Capture the cell that displays the provided text and extract its [x, y] central coordinate. 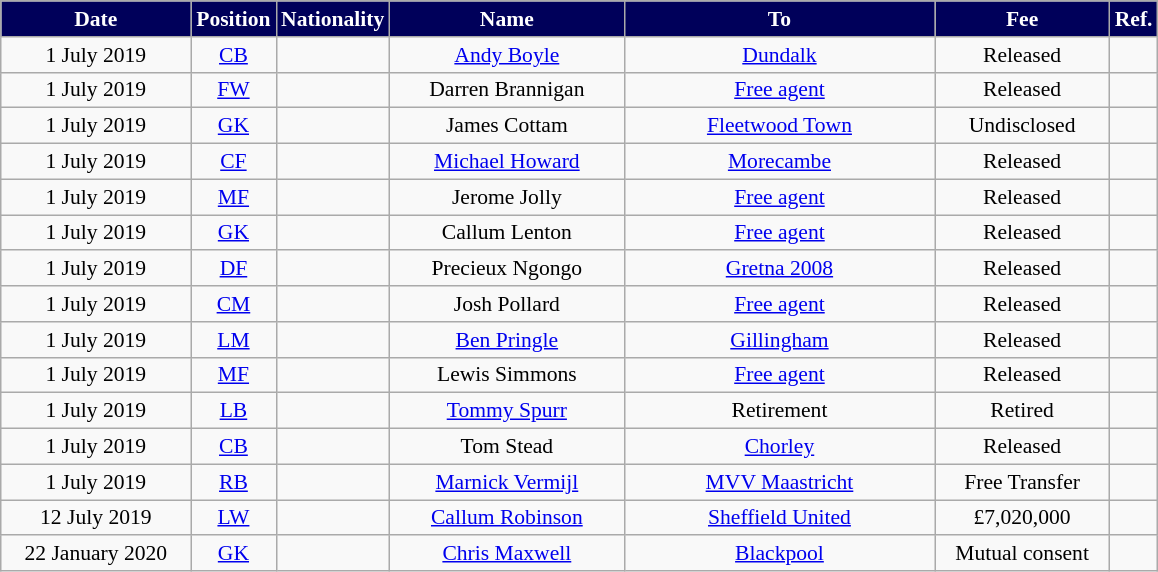
DF [234, 269]
Blackpool [779, 554]
Date [96, 19]
Jerome Jolly [506, 197]
Free Transfer [1022, 482]
Dundalk [779, 55]
Callum Robinson [506, 518]
Precieux Ngongo [506, 269]
Ben Pringle [506, 340]
LW [234, 518]
Josh Pollard [506, 304]
Gretna 2008 [779, 269]
Ref. [1134, 19]
Morecambe [779, 162]
Gillingham [779, 340]
CM [234, 304]
Tom Stead [506, 447]
22 January 2020 [96, 554]
Name [506, 19]
Callum Lenton [506, 233]
Lewis Simmons [506, 375]
Tommy Spurr [506, 411]
Darren Brannigan [506, 90]
Nationality [332, 19]
RB [234, 482]
Retirement [779, 411]
Fleetwood Town [779, 126]
£7,020,000 [1022, 518]
Mutual consent [1022, 554]
Fee [1022, 19]
Michael Howard [506, 162]
Undisclosed [1022, 126]
12 July 2019 [96, 518]
Sheffield United [779, 518]
Andy Boyle [506, 55]
Position [234, 19]
CF [234, 162]
MVV Maastricht [779, 482]
Chorley [779, 447]
To [779, 19]
FW [234, 90]
Marnick Vermijl [506, 482]
Chris Maxwell [506, 554]
LM [234, 340]
James Cottam [506, 126]
Retired [1022, 411]
LB [234, 411]
